Scan for the cell matching the given text and deliver its [X, Y] coordinate at center. 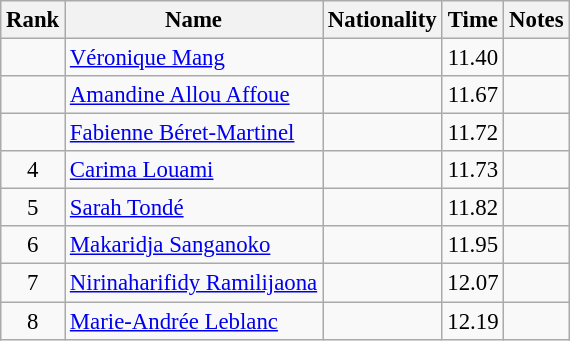
Nirinaharifidy Ramilijaona [194, 283]
Véronique Mang [194, 58]
5 [33, 208]
Rank [33, 20]
Makaridja Sanganoko [194, 245]
Amandine Allou Affoue [194, 95]
11.82 [473, 208]
8 [33, 321]
11.72 [473, 133]
Marie-Andrée Leblanc [194, 321]
11.95 [473, 245]
11.40 [473, 58]
11.67 [473, 95]
11.73 [473, 170]
Carima Louami [194, 170]
Time [473, 20]
12.19 [473, 321]
7 [33, 283]
Sarah Tondé [194, 208]
Fabienne Béret-Martinel [194, 133]
Name [194, 20]
12.07 [473, 283]
6 [33, 245]
Notes [536, 20]
4 [33, 170]
Nationality [382, 20]
